Detect which cell encompasses the target text, then output its (X, Y) center coordinate. 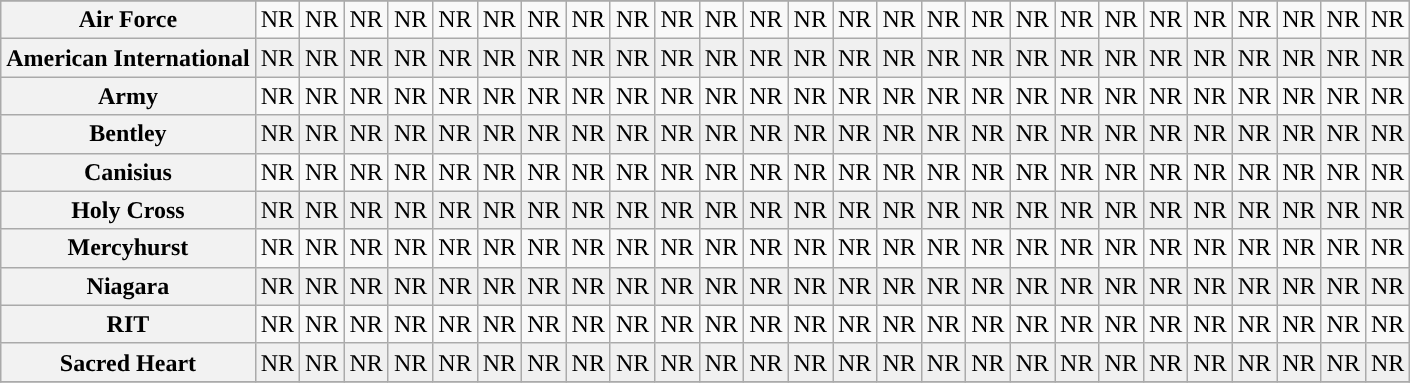
Holy Cross (128, 210)
Mercyhurst (128, 248)
American International (128, 58)
Sacred Heart (128, 362)
RIT (128, 324)
Canisius (128, 172)
Bentley (128, 134)
Niagara (128, 286)
Air Force (128, 20)
Army (128, 96)
